For the text-containing cell, return its midpoint in [x, y] coordinate format. 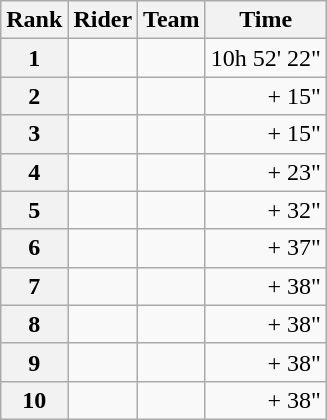
6 [34, 248]
1 [34, 58]
Rank [34, 20]
Time [266, 20]
+ 23" [266, 172]
9 [34, 362]
7 [34, 286]
+ 32" [266, 210]
8 [34, 324]
10h 52' 22" [266, 58]
4 [34, 172]
10 [34, 400]
Rider [103, 20]
3 [34, 134]
+ 37" [266, 248]
2 [34, 96]
5 [34, 210]
Team [172, 20]
